Identify which cell holds the provided text, then report its [x, y] central coordinate. 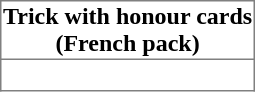
Trick with honour cards(French pack) [128, 30]
